Determine the [x, y] coordinate at the center of the cell enclosing the given text.  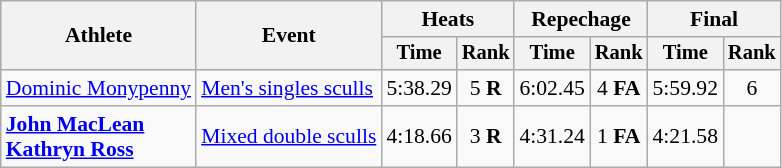
6:02.45 [552, 88]
4:21.58 [686, 136]
Final [714, 19]
4 FA [619, 88]
Mixed double sculls [288, 136]
5:38.29 [418, 88]
Athlete [98, 36]
Event [288, 36]
John MacLean Kathryn Ross [98, 136]
4:18.66 [418, 136]
Dominic Monypenny [98, 88]
Repechage [580, 19]
6 [752, 88]
Men's singles sculls [288, 88]
1 FA [619, 136]
3 R [486, 136]
Heats [448, 19]
4:31.24 [552, 136]
5 R [486, 88]
5:59.92 [686, 88]
